Find where the given text appears and provide that cell's center as (x, y) coordinate. 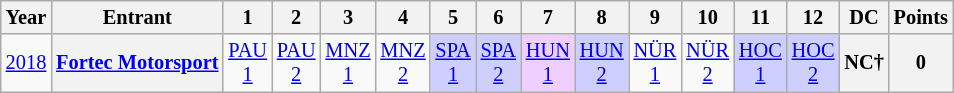
7 (548, 17)
PAU2 (296, 63)
HUN2 (602, 63)
NÜR1 (656, 63)
12 (814, 17)
6 (498, 17)
NÜR2 (708, 63)
11 (760, 17)
HUN1 (548, 63)
HOC1 (760, 63)
0 (921, 63)
Fortec Motorsport (137, 63)
1 (248, 17)
Year (26, 17)
MNZ2 (402, 63)
PAU1 (248, 63)
NC† (864, 63)
HOC2 (814, 63)
10 (708, 17)
2018 (26, 63)
DC (864, 17)
SPA2 (498, 63)
MNZ1 (348, 63)
Points (921, 17)
8 (602, 17)
4 (402, 17)
Entrant (137, 17)
SPA1 (452, 63)
5 (452, 17)
9 (656, 17)
3 (348, 17)
2 (296, 17)
